Return [X, Y] of the center of cell containing provided text 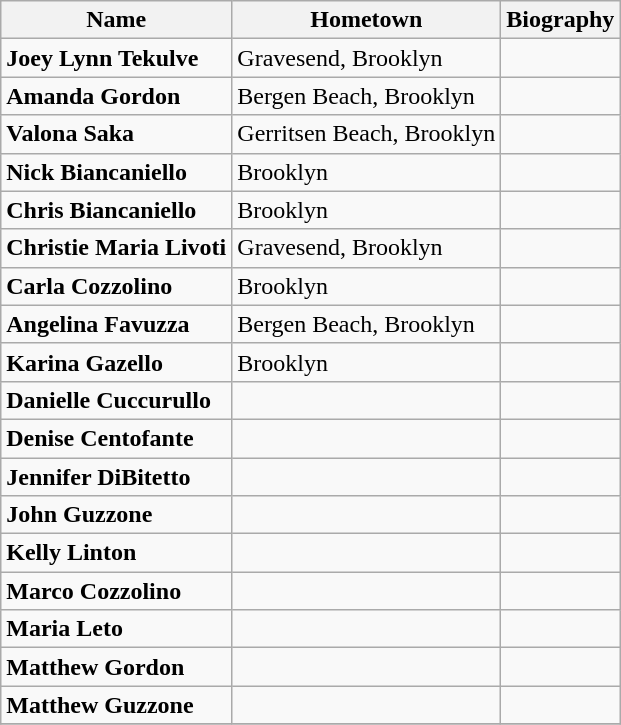
Hometown [366, 20]
Joey Lynn Tekulve [116, 58]
Nick Biancaniello [116, 172]
Chris Biancaniello [116, 210]
Danielle Cuccurullo [116, 400]
Gerritsen Beach, Brooklyn [366, 134]
Matthew Gordon [116, 667]
Christie Maria Livoti [116, 248]
Jennifer DiBitetto [116, 477]
Maria Leto [116, 629]
Denise Centofante [116, 438]
Kelly Linton [116, 553]
Biography [560, 20]
Matthew Guzzone [116, 705]
John Guzzone [116, 515]
Angelina Favuzza [116, 324]
Marco Cozzolino [116, 591]
Carla Cozzolino [116, 286]
Amanda Gordon [116, 96]
Name [116, 20]
Karina Gazello [116, 362]
Valona Saka [116, 134]
